Scan for the cell matching the given text and deliver its [x, y] coordinate at center. 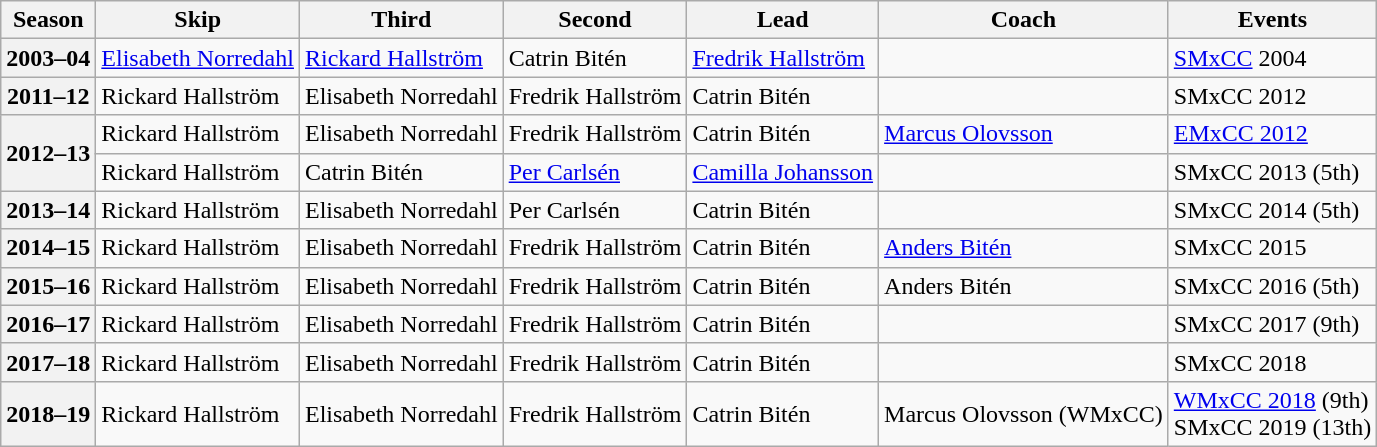
Third [401, 20]
Marcus Olovsson (WMxCC) [1024, 414]
2015–16 [48, 286]
Second [595, 20]
WMxCC 2018 (9th)SMxCC 2019 (13th) [1272, 414]
Skip [198, 20]
EMxCC 2012 [1272, 134]
2011–12 [48, 96]
Events [1272, 20]
SMxCC 2012 [1272, 96]
SMxCC 2014 (5th) [1272, 210]
2013–14 [48, 210]
2014–15 [48, 248]
SMxCC 2018 [1272, 362]
SMxCC 2017 (9th) [1272, 324]
2016–17 [48, 324]
SMxCC 2004 [1272, 58]
SMxCC 2013 (5th) [1272, 172]
2012–13 [48, 153]
Lead [783, 20]
SMxCC 2015 [1272, 248]
2018–19 [48, 414]
2003–04 [48, 58]
Camilla Johansson [783, 172]
Season [48, 20]
SMxCC 2016 (5th) [1272, 286]
Marcus Olovsson [1024, 134]
Coach [1024, 20]
2017–18 [48, 362]
